Determine the [x, y] coordinate at the center of the cell enclosing the given text.  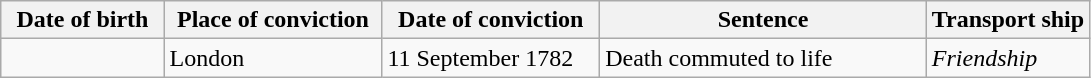
Friendship [1008, 58]
11 September 1782 [491, 58]
Transport ship [1008, 20]
Place of conviction [273, 20]
Death commuted to life [764, 58]
Sentence [764, 20]
Date of conviction [491, 20]
Date of birth [82, 20]
London [273, 58]
